Scan for the cell matching the given text and deliver its (X, Y) coordinate at center. 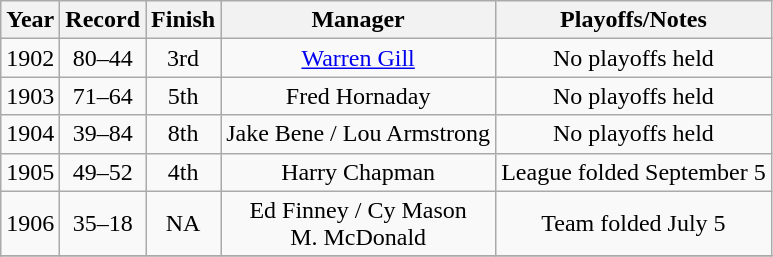
Record (103, 20)
Team folded July 5 (634, 224)
NA (184, 224)
39–84 (103, 134)
3rd (184, 58)
Harry Chapman (358, 172)
Finish (184, 20)
1902 (30, 58)
4th (184, 172)
Playoffs/Notes (634, 20)
80–44 (103, 58)
35–18 (103, 224)
Ed Finney / Cy MasonM. McDonald (358, 224)
Manager (358, 20)
Fred Hornaday (358, 96)
1903 (30, 96)
Year (30, 20)
5th (184, 96)
Warren Gill (358, 58)
League folded September 5 (634, 172)
Jake Bene / Lou Armstrong (358, 134)
71–64 (103, 96)
1904 (30, 134)
49–52 (103, 172)
1905 (30, 172)
1906 (30, 224)
8th (184, 134)
